For the text-containing cell, return its midpoint in (x, y) coordinate format. 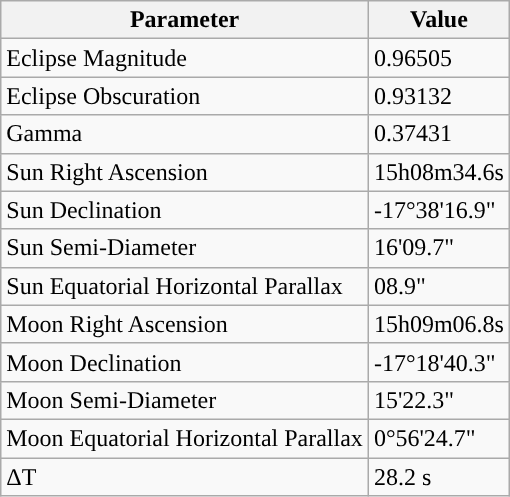
Moon Declination (185, 362)
ΔT (185, 477)
-17°18'40.3" (438, 362)
Eclipse Magnitude (185, 58)
0°56'24.7" (438, 438)
Moon Semi-Diameter (185, 400)
15h09m06.8s (438, 324)
Sun Equatorial Horizontal Parallax (185, 286)
08.9" (438, 286)
15h08m34.6s (438, 172)
0.93132 (438, 96)
15'22.3" (438, 400)
28.2 s (438, 477)
Moon Right Ascension (185, 324)
-17°38'16.9" (438, 210)
Value (438, 20)
0.96505 (438, 58)
Sun Semi-Diameter (185, 248)
Gamma (185, 134)
16'09.7" (438, 248)
Eclipse Obscuration (185, 96)
Sun Right Ascension (185, 172)
Sun Declination (185, 210)
0.37431 (438, 134)
Parameter (185, 20)
Moon Equatorial Horizontal Parallax (185, 438)
